Detect which cell encompasses the target text, then output its [X, Y] center coordinate. 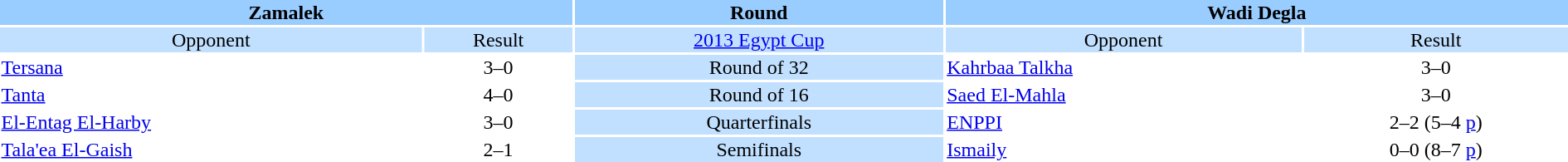
Round of 32 [759, 67]
Wadi Degla [1257, 12]
2013 Egypt Cup [759, 40]
Ismaily [1123, 150]
Tala'ea El-Gaish [211, 150]
Kahrbaa Talkha [1123, 67]
El-Entag El-Harby [211, 122]
ENPPI [1123, 122]
4–0 [499, 95]
Zamalek [286, 12]
0–0 (8–7 p) [1435, 150]
Semifinals [759, 150]
Tanta [211, 95]
Saed El-Mahla [1123, 95]
Round of 16 [759, 95]
Quarterfinals [759, 122]
2–2 (5–4 p) [1435, 122]
Round [759, 12]
Tersana [211, 67]
2–1 [499, 150]
